Return the (X, Y) coordinate for the center point of the cell that contains the specified text.  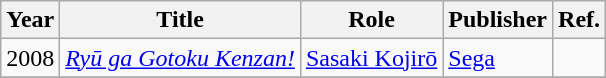
Role (371, 20)
Sasaki Kojirō (371, 58)
Year (30, 20)
2008 (30, 58)
Sega (498, 58)
Ref. (580, 20)
Title (180, 20)
Ryū ga Gotoku Kenzan! (180, 58)
Publisher (498, 20)
